Scan for the cell matching the given text and deliver its (X, Y) coordinate at center. 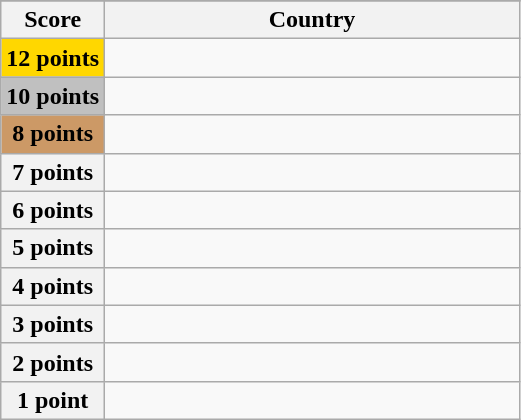
Country (312, 20)
5 points (53, 248)
3 points (53, 324)
2 points (53, 362)
4 points (53, 286)
1 point (53, 400)
7 points (53, 172)
Score (53, 20)
6 points (53, 210)
8 points (53, 134)
12 points (53, 58)
10 points (53, 96)
